Return the [x, y] coordinate for the center point of the cell that contains the specified text.  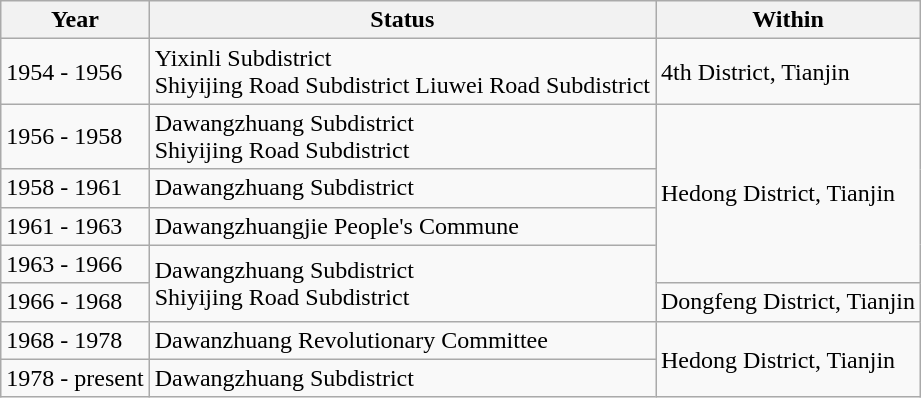
Status [402, 20]
Dawanzhuang Revolutionary Committee [402, 340]
Dongfeng District, Tianjin [788, 302]
Dawangzhuangjie People's Commune [402, 226]
4th District, Tianjin [788, 72]
1966 - 1968 [75, 302]
1968 - 1978 [75, 340]
Year [75, 20]
1958 - 1961 [75, 188]
1956 - 1958 [75, 136]
1961 - 1963 [75, 226]
1954 - 1956 [75, 72]
Yixinli SubdistrictShiyijing Road Subdistrict Liuwei Road Subdistrict [402, 72]
1978 - present [75, 378]
1963 - 1966 [75, 264]
Within [788, 20]
